Capture the cell that displays the provided text and extract its [x, y] central coordinate. 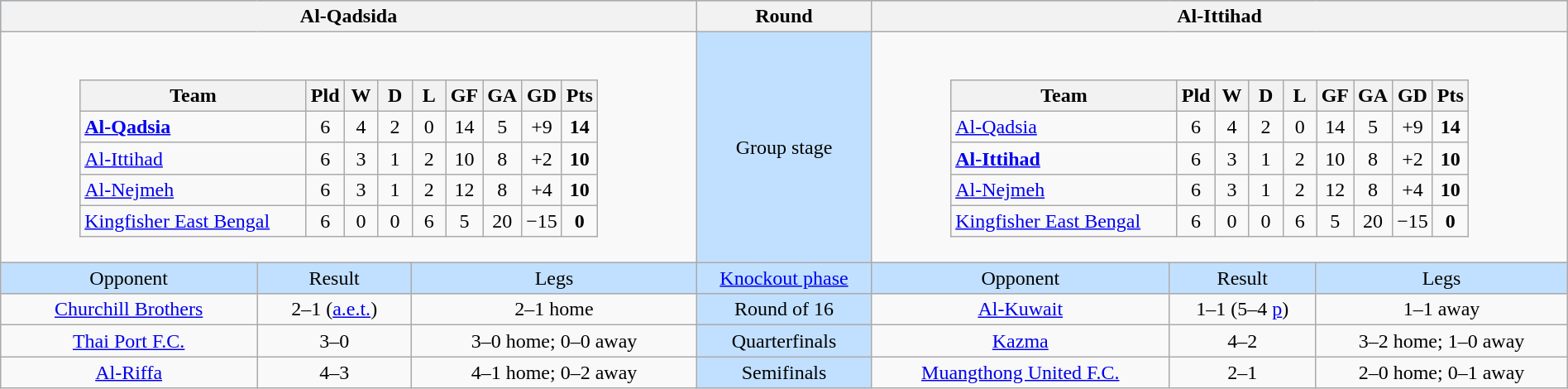
3–0 [334, 341]
4–3 [334, 372]
1–1 away [1441, 310]
Knockout phase [784, 278]
Churchill Brothers [129, 310]
1–1 (5–4 p) [1242, 310]
4–2 [1242, 341]
Thai Port F.C. [129, 341]
2–1 home [554, 310]
Round of 16 [784, 310]
4–1 home; 0–2 away [554, 372]
Muangthong United F.C. [1021, 372]
Quarterfinals [784, 341]
Al-Riffa [129, 372]
2–0 home; 0–1 away [1441, 372]
Round [784, 17]
Group stage [784, 147]
3–2 home; 1–0 away [1441, 341]
Semifinals [784, 372]
Al-Qadsida [349, 17]
2–1 [1242, 372]
3–0 home; 0–0 away [554, 341]
Kazma [1021, 341]
Al-Kuwait [1021, 310]
2–1 (a.e.t.) [334, 310]
